Output the (x, y) coordinate of the center of the cell containing the given text.  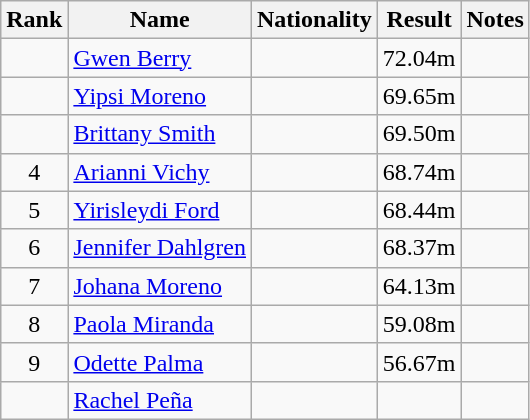
68.44m (419, 210)
68.37m (419, 248)
Result (419, 20)
64.13m (419, 286)
5 (34, 210)
Paola Miranda (160, 324)
72.04m (419, 58)
56.67m (419, 362)
Nationality (315, 20)
68.74m (419, 172)
7 (34, 286)
4 (34, 172)
6 (34, 248)
Gwen Berry (160, 58)
Rachel Peña (160, 400)
69.65m (419, 96)
Name (160, 20)
69.50m (419, 134)
Yipsi Moreno (160, 96)
Johana Moreno (160, 286)
59.08m (419, 324)
Odette Palma (160, 362)
8 (34, 324)
Yirisleydi Ford (160, 210)
Notes (495, 20)
Jennifer Dahlgren (160, 248)
9 (34, 362)
Rank (34, 20)
Brittany Smith (160, 134)
Arianni Vichy (160, 172)
